Return [X, Y] of the center of cell containing provided text 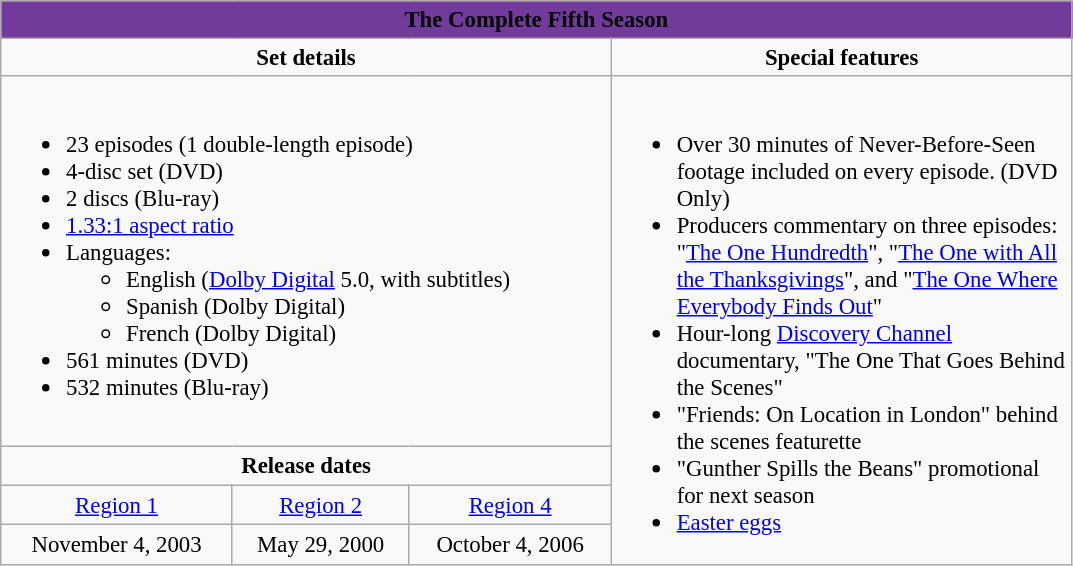
Special features [842, 58]
Set details [306, 58]
Region 2 [320, 504]
Region 1 [117, 504]
October 4, 2006 [510, 544]
Release dates [306, 466]
Region 4 [510, 504]
May 29, 2000 [320, 544]
November 4, 2003 [117, 544]
The Complete Fifth Season [536, 20]
